Capture the cell that displays the provided text and extract its [X, Y] central coordinate. 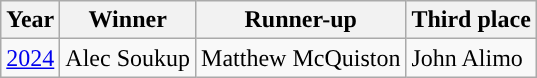
Runner-up [301, 20]
2024 [30, 58]
John Alimo [471, 58]
Third place [471, 20]
Alec Soukup [128, 58]
Year [30, 20]
Matthew McQuiston [301, 58]
Winner [128, 20]
